Capture the cell that displays the provided text and extract its [X, Y] central coordinate. 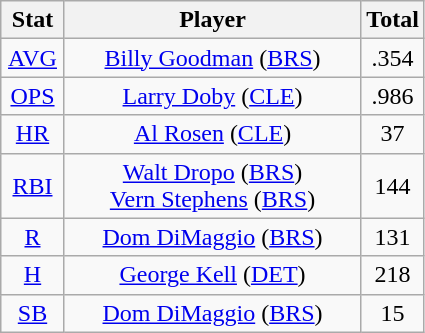
15 [393, 313]
Stat [33, 20]
Al Rosen (CLE) [212, 134]
R [33, 237]
HR [33, 134]
.986 [393, 96]
SB [33, 313]
RBI [33, 186]
218 [393, 275]
131 [393, 237]
144 [393, 186]
Walt Dropo (BRS)Vern Stephens (BRS) [212, 186]
37 [393, 134]
H [33, 275]
Player [212, 20]
Total [393, 20]
Larry Doby (CLE) [212, 96]
George Kell (DET) [212, 275]
OPS [33, 96]
.354 [393, 58]
AVG [33, 58]
Billy Goodman (BRS) [212, 58]
